Determine the [X, Y] coordinate at the center of the cell enclosing the given text.  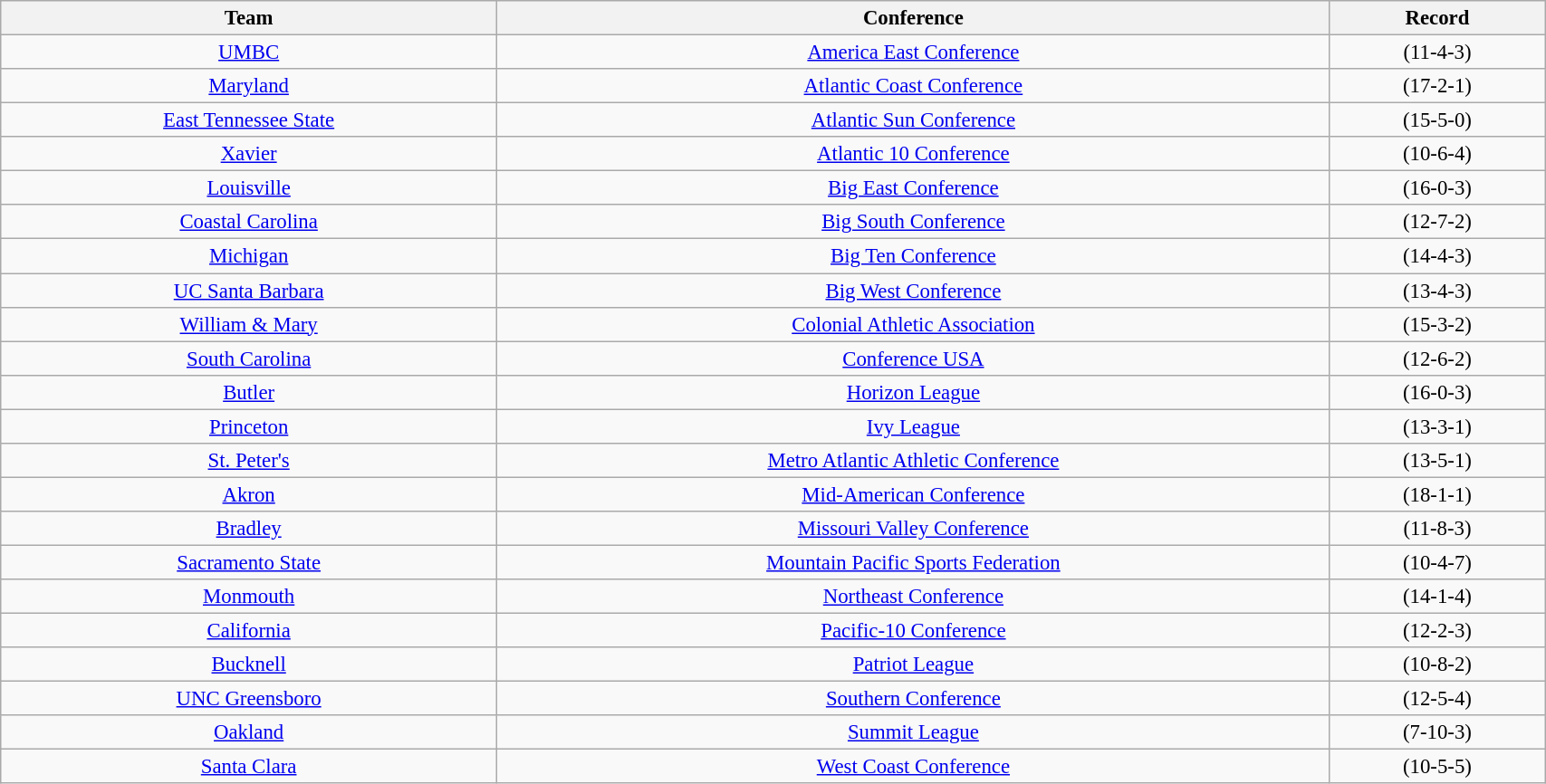
(13-3-1) [1436, 426]
Monmouth [249, 597]
(13-4-3) [1436, 291]
Atlantic Coast Conference [914, 86]
Colonial Athletic Association [914, 324]
Big South Conference [914, 222]
Big East Conference [914, 188]
Metro Atlantic Athletic Conference [914, 461]
(18-1-1) [1436, 494]
(10-4-7) [1436, 562]
Record [1436, 18]
Atlantic 10 Conference [914, 154]
Patriot League [914, 664]
Coastal Carolina [249, 222]
(14-1-4) [1436, 597]
Mountain Pacific Sports Federation [914, 562]
(10-5-5) [1436, 767]
Bradley [249, 529]
(10-8-2) [1436, 664]
UC Santa Barbara [249, 291]
Southern Conference [914, 699]
West Coast Conference [914, 767]
(11-8-3) [1436, 529]
Michigan [249, 256]
Maryland [249, 86]
Missouri Valley Conference [914, 529]
Conference [914, 18]
(10-6-4) [1436, 154]
Big West Conference [914, 291]
(15-3-2) [1436, 324]
William & Mary [249, 324]
St. Peter's [249, 461]
(13-5-1) [1436, 461]
Princeton [249, 426]
(12-6-2) [1436, 359]
(17-2-1) [1436, 86]
Team [249, 18]
Ivy League [914, 426]
UMBC [249, 53]
America East Conference [914, 53]
Bucknell [249, 664]
(15-5-0) [1436, 120]
Santa Clara [249, 767]
Conference USA [914, 359]
California [249, 631]
Big Ten Conference [914, 256]
(7-10-3) [1436, 732]
Summit League [914, 732]
(12-2-3) [1436, 631]
Louisville [249, 188]
Akron [249, 494]
Xavier [249, 154]
Northeast Conference [914, 597]
(12-5-4) [1436, 699]
East Tennessee State [249, 120]
Pacific-10 Conference [914, 631]
UNC Greensboro [249, 699]
(12-7-2) [1436, 222]
Butler [249, 392]
Mid-American Conference [914, 494]
Atlantic Sun Conference [914, 120]
(11-4-3) [1436, 53]
(14-4-3) [1436, 256]
South Carolina [249, 359]
Sacramento State [249, 562]
Oakland [249, 732]
Horizon League [914, 392]
